Output the [X, Y] coordinate of the center of the cell containing the given text.  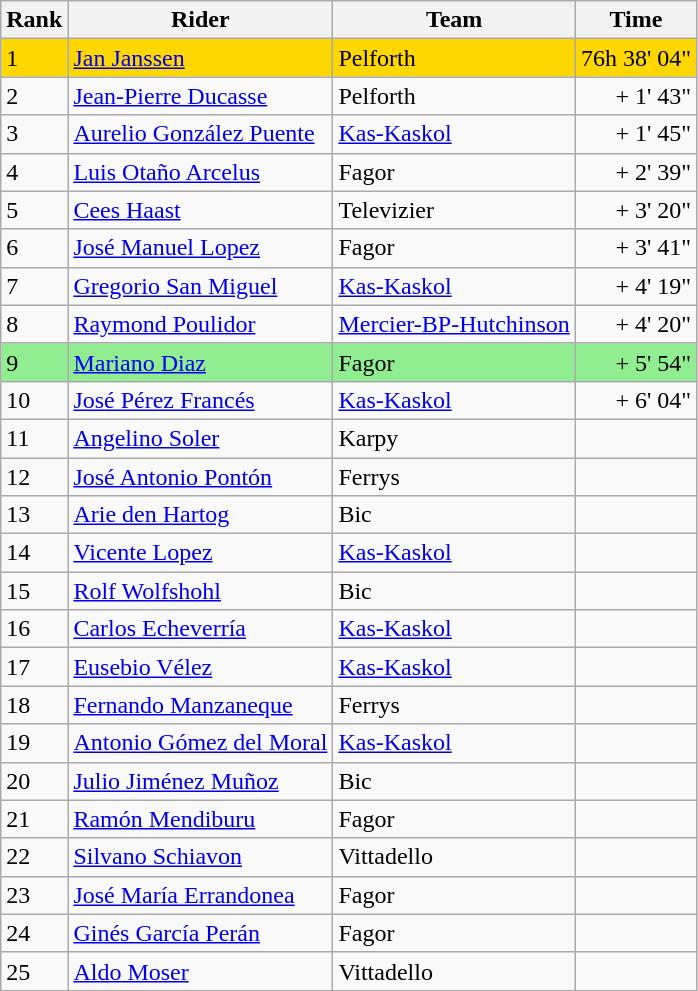
Cees Haast [200, 210]
7 [34, 286]
+ 6' 04" [636, 400]
4 [34, 172]
20 [34, 781]
8 [34, 324]
Karpy [454, 438]
16 [34, 629]
23 [34, 895]
José Manuel Lopez [200, 248]
Silvano Schiavon [200, 857]
Mariano Diaz [200, 362]
Eusebio Vélez [200, 667]
17 [34, 667]
6 [34, 248]
1 [34, 58]
José María Errandonea [200, 895]
Fernando Manzaneque [200, 705]
Televizier [454, 210]
13 [34, 515]
Aldo Moser [200, 971]
2 [34, 96]
Ramón Mendiburu [200, 819]
19 [34, 743]
3 [34, 134]
Luis Otaño Arcelus [200, 172]
Rank [34, 20]
José Antonio Pontón [200, 477]
Aurelio González Puente [200, 134]
15 [34, 591]
21 [34, 819]
5 [34, 210]
+ 5' 54" [636, 362]
25 [34, 971]
Julio Jiménez Muñoz [200, 781]
Jan Janssen [200, 58]
+ 1' 43" [636, 96]
+ 1' 45" [636, 134]
18 [34, 705]
Raymond Poulidor [200, 324]
Rider [200, 20]
Arie den Hartog [200, 515]
+ 3' 41" [636, 248]
Jean-Pierre Ducasse [200, 96]
Carlos Echeverría [200, 629]
Angelino Soler [200, 438]
Time [636, 20]
+ 4' 20" [636, 324]
Antonio Gómez del Moral [200, 743]
+ 4' 19" [636, 286]
12 [34, 477]
+ 3' 20" [636, 210]
José Pérez Francés [200, 400]
22 [34, 857]
+ 2' 39" [636, 172]
Team [454, 20]
11 [34, 438]
10 [34, 400]
76h 38' 04" [636, 58]
Ginés García Perán [200, 933]
Vicente Lopez [200, 553]
Gregorio San Miguel [200, 286]
14 [34, 553]
Mercier-BP-Hutchinson [454, 324]
24 [34, 933]
Rolf Wolfshohl [200, 591]
9 [34, 362]
